Pinpoint the cell where the given text exists, returning its [x, y] midpoint coordinate. 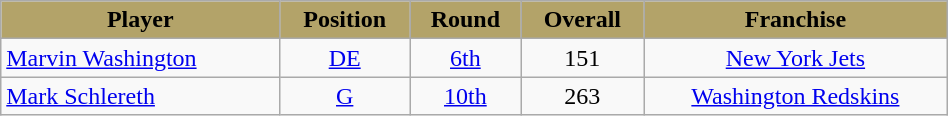
New York Jets [796, 58]
Position [345, 20]
Round [466, 20]
Mark Schlereth [140, 96]
Washington Redskins [796, 96]
151 [582, 58]
Player [140, 20]
DE [345, 58]
Overall [582, 20]
Franchise [796, 20]
6th [466, 58]
263 [582, 96]
10th [466, 96]
Marvin Washington [140, 58]
G [345, 96]
